Capture the cell that displays the provided text and extract its [x, y] central coordinate. 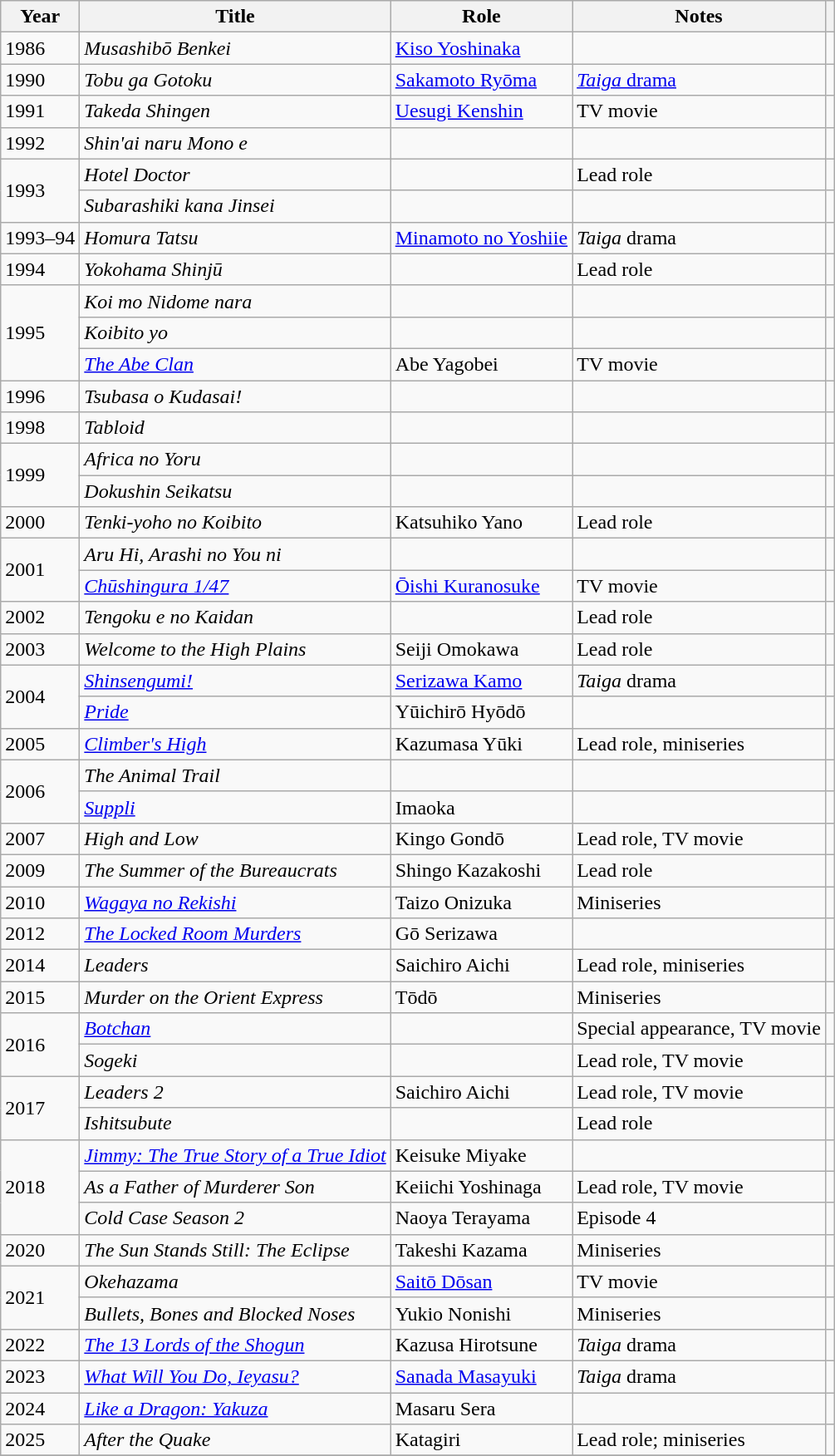
Okehazama [235, 1281]
Tengoku e no Kaidan [235, 617]
1993 [40, 190]
Katsuhiko Yano [481, 523]
The Sun Stands Still: The Eclipse [235, 1250]
After the Quake [235, 1440]
Tōdō [481, 997]
2020 [40, 1250]
Kiso Yoshinaka [481, 48]
2017 [40, 1108]
2023 [40, 1376]
2000 [40, 523]
Wagaya no Rekishi [235, 902]
Tenki-yoho no Koibito [235, 523]
2005 [40, 744]
Pride [235, 712]
Botchan [235, 1029]
Shinsengumi! [235, 681]
Uesugi Kenshin [481, 111]
Yokohama Shinjū [235, 269]
Takeshi Kazama [481, 1250]
Gō Serizawa [481, 934]
What Will You Do, Ieyasu? [235, 1376]
Subarashiki kana Jinsei [235, 206]
The Abe Clan [235, 364]
As a Father of Murderer Son [235, 1187]
Shingo Kazakoshi [481, 870]
1998 [40, 428]
The Summer of the Bureaucrats [235, 870]
Like a Dragon: Yakuza [235, 1409]
1994 [40, 269]
Shin'ai naru Mono e [235, 143]
Musashibō Benkei [235, 48]
1996 [40, 396]
Minamoto no Yoshiie [481, 238]
2007 [40, 839]
2015 [40, 997]
Bullets, Bones and Blocked Noses [235, 1313]
Hotel Doctor [235, 175]
Masaru Sera [481, 1409]
Dokushin Seikatsu [235, 491]
Aru Hi, Arashi no You ni [235, 554]
Koibito yo [235, 332]
Africa no Yoru [235, 460]
1995 [40, 332]
Role [481, 17]
2022 [40, 1345]
Sakamoto Ryōma [481, 80]
Kingo Gondō [481, 839]
Koi mo Nidome nara [235, 301]
Homura Tatsu [235, 238]
The Locked Room Murders [235, 934]
Sanada Masayuki [481, 1376]
Murder on the Orient Express [235, 997]
2006 [40, 791]
Seiji Omokawa [481, 649]
1999 [40, 475]
Taizo Onizuka [481, 902]
2025 [40, 1440]
Katagiri [481, 1440]
Tabloid [235, 428]
1993–94 [40, 238]
Leaders 2 [235, 1092]
Welcome to the High Plains [235, 649]
The Animal Trail [235, 775]
Episode 4 [700, 1218]
1992 [40, 143]
Tsubasa o Kudasai! [235, 396]
2009 [40, 870]
2016 [40, 1045]
Takeda Shingen [235, 111]
2018 [40, 1187]
2012 [40, 934]
Tobu ga Gotoku [235, 80]
1991 [40, 111]
Yūichirō Hyōdō [481, 712]
High and Low [235, 839]
Year [40, 17]
1986 [40, 48]
2010 [40, 902]
Lead role; miniseries [700, 1440]
2021 [40, 1297]
Kazumasa Yūki [481, 744]
Special appearance, TV movie [700, 1029]
Title [235, 17]
2004 [40, 696]
Saitō Dōsan [481, 1281]
2014 [40, 966]
Imaoka [481, 807]
Cold Case Season 2 [235, 1218]
Climber's High [235, 744]
Suppli [235, 807]
Naoya Terayama [481, 1218]
2003 [40, 649]
Ōishi Kuranosuke [481, 586]
2024 [40, 1409]
Leaders [235, 966]
Keiichi Yoshinaga [481, 1187]
Keisuke Miyake [481, 1155]
The 13 Lords of the Shogun [235, 1345]
Yukio Nonishi [481, 1313]
Chūshingura 1/47 [235, 586]
2002 [40, 617]
1990 [40, 80]
Serizawa Kamo [481, 681]
Jimmy: The True Story of a True Idiot [235, 1155]
Sogeki [235, 1060]
Abe Yagobei [481, 364]
Kazusa Hirotsune [481, 1345]
Notes [700, 17]
Ishitsubute [235, 1124]
2001 [40, 570]
